Locate the cell with the specified text and output its [X, Y] center coordinate. 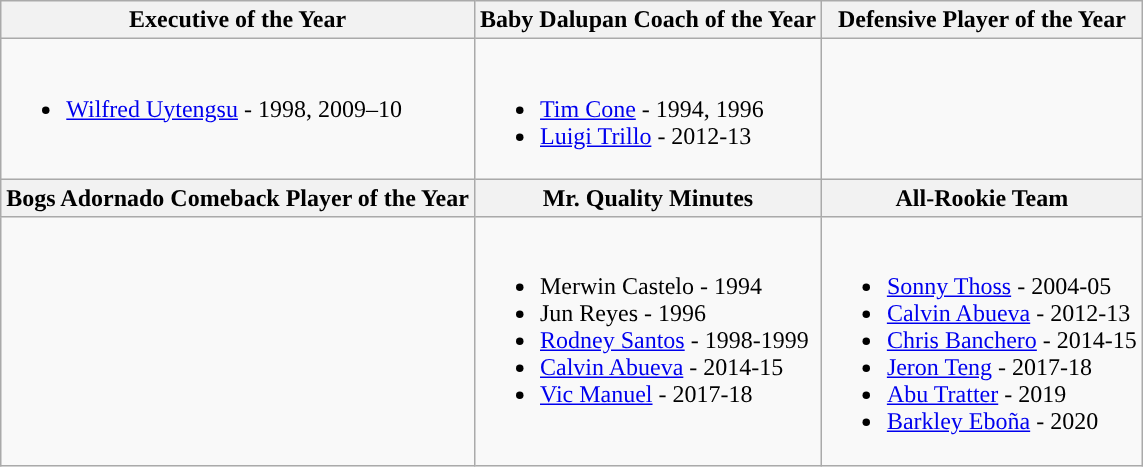
Mr. Quality Minutes [648, 198]
All-Rookie Team [982, 198]
Executive of the Year [238, 20]
Tim Cone - 1994, 1996Luigi Trillo - 2012-13 [648, 109]
Merwin Castelo - 1994Jun Reyes - 1996Rodney Santos - 1998-1999Calvin Abueva - 2014-15Vic Manuel - 2017-18 [648, 341]
Wilfred Uytengsu - 1998, 2009–10 [238, 109]
Baby Dalupan Coach of the Year [648, 20]
Bogs Adornado Comeback Player of the Year [238, 198]
Sonny Thoss - 2004-05Calvin Abueva - 2012-13Chris Banchero - 2014-15Jeron Teng - 2017-18Abu Tratter - 2019Barkley Eboña - 2020 [982, 341]
Defensive Player of the Year [982, 20]
